Find where the given text appears and provide that cell's center as (x, y) coordinate. 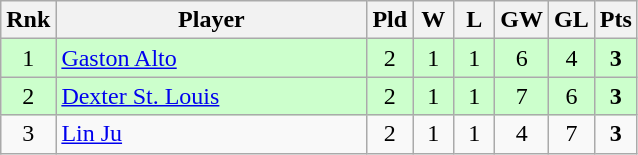
Pts (616, 20)
L (474, 20)
Lin Ju (212, 134)
Pld (390, 20)
Gaston Alto (212, 58)
Dexter St. Louis (212, 96)
GL (572, 20)
GW (522, 20)
W (434, 20)
Rnk (28, 20)
Player (212, 20)
